Output the [x, y] coordinate of the center of the cell containing the given text.  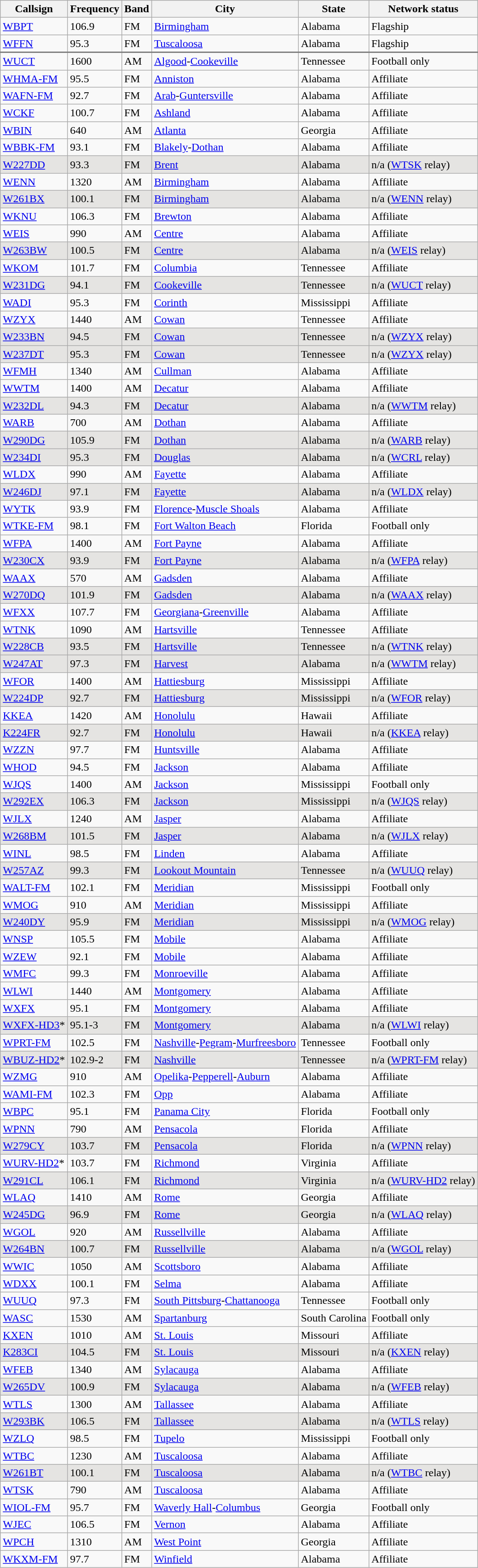
n/a (WMOG relay) [423, 922]
Brewton [225, 216]
Scottsboro [225, 1266]
W292EX [34, 801]
n/a (WFPA relay) [423, 560]
105.5 [95, 939]
98.1 [95, 526]
106.9 [95, 26]
WFXX [34, 612]
n/a (WPNN relay) [423, 1146]
n/a (WTLS relay) [423, 1421]
Douglas [225, 457]
WMOG [34, 905]
WZZN [34, 750]
Anniston [225, 78]
WFFN [34, 43]
WDXX [34, 1284]
WIOL-FM [34, 1507]
n/a (WFEB relay) [423, 1387]
n/a (WTBC relay) [423, 1473]
n/a (WENN relay) [423, 199]
100.5 [95, 251]
WTBC [34, 1456]
WHOD [34, 767]
Corinth [225, 302]
WZYX [34, 319]
1600 [95, 62]
Monroeville [225, 974]
Spartanburg [225, 1318]
106.1 [95, 1180]
WURV-HD2* [34, 1163]
Vernon [225, 1525]
1410 [95, 1198]
Georgiana-Greenville [225, 612]
102.9-2 [95, 1060]
W232DL [34, 406]
Tupelo [225, 1438]
W270DQ [34, 595]
WUCT [34, 62]
Panama City [225, 1111]
WBUZ-HD2* [34, 1060]
W231DG [34, 285]
1530 [95, 1318]
WKXM-FM [34, 1559]
W228CB [34, 647]
WJEC [34, 1525]
95.7 [95, 1507]
City [225, 9]
WXFX [34, 1008]
n/a (WAAX relay) [423, 595]
n/a (WTSK relay) [423, 165]
WTSK [34, 1490]
WYTK [34, 509]
W234DI [34, 457]
n/a (WTNK relay) [423, 647]
K224FR [34, 733]
94.3 [95, 406]
Ashland [225, 113]
W245DG [34, 1215]
WBPT [34, 26]
WXFX-HD3* [34, 1025]
W233BN [34, 336]
1230 [95, 1456]
100.9 [95, 1387]
WINL [34, 853]
WPCH [34, 1542]
102.5 [95, 1042]
Network status [423, 9]
1420 [95, 715]
102.3 [95, 1094]
WAFN-FM [34, 96]
570 [95, 578]
Florence-Muscle Shoals [225, 509]
Fort Walton Beach [225, 526]
93.5 [95, 647]
WJQS [34, 784]
WLDX [34, 474]
Selma [225, 1284]
W263BW [34, 251]
105.9 [95, 440]
Winfield [225, 1559]
WBIN [34, 130]
W247AT [34, 664]
Waverly Hall-Columbus [225, 1507]
n/a (WUUQ relay) [423, 870]
Cookeville [225, 285]
WTKE-FM [34, 526]
WFPA [34, 543]
96.9 [95, 1215]
W290DG [34, 440]
640 [95, 130]
Linden [225, 853]
1090 [95, 629]
92.1 [95, 957]
Algood-Cookeville [225, 62]
97.1 [95, 492]
WLWI [34, 991]
WCKF [34, 113]
n/a (WARB relay) [423, 440]
1320 [95, 182]
1010 [95, 1335]
WADI [34, 302]
n/a (KKEA relay) [423, 733]
1300 [95, 1404]
WZEW [34, 957]
93.1 [95, 147]
W240DY [34, 922]
n/a (KXEN relay) [423, 1352]
WTNK [34, 629]
WTLS [34, 1404]
Band [137, 9]
WALT-FM [34, 887]
WWTM [34, 388]
WPNN [34, 1128]
WAMI-FM [34, 1094]
n/a (WJLX relay) [423, 836]
Columbia [225, 268]
West Point [225, 1542]
WARB [34, 423]
K283CI [34, 1352]
WBBK-FM [34, 147]
Callsign [34, 9]
South Carolina [334, 1318]
WNSP [34, 939]
WKOM [34, 268]
Brent [225, 165]
1050 [95, 1266]
W293BK [34, 1421]
W261BX [34, 199]
n/a (WPRT-FM relay) [423, 1060]
W265DV [34, 1387]
KKEA [34, 715]
Cullman [225, 371]
Nashville [225, 1060]
n/a (WLWI relay) [423, 1025]
WASC [34, 1318]
102.1 [95, 887]
W291CL [34, 1180]
KXEN [34, 1335]
Nashville-Pegram-Murfreesboro [225, 1042]
101.9 [95, 595]
WENN [34, 182]
WPRT-FM [34, 1042]
WBPC [34, 1111]
n/a (WURV-HD2 relay) [423, 1180]
W261BT [34, 1473]
n/a (WLDX relay) [423, 492]
Lookout Mountain [225, 870]
n/a (WUCT relay) [423, 285]
W246DJ [34, 492]
Frequency [95, 9]
State [334, 9]
W268BM [34, 836]
Blakely-Dothan [225, 147]
WUUQ [34, 1301]
n/a (WEIS relay) [423, 251]
WMFC [34, 974]
Harvest [225, 664]
WGOL [34, 1232]
Opp [225, 1094]
W237DT [34, 354]
920 [95, 1232]
n/a (WCRL relay) [423, 457]
WJLX [34, 819]
Atlanta [225, 130]
Huntsville [225, 750]
n/a (WFOR relay) [423, 698]
95.1-3 [95, 1025]
104.5 [95, 1352]
South Pittsburg-Chattanooga [225, 1301]
700 [95, 423]
WWIC [34, 1266]
W227DD [34, 165]
Arab-Guntersville [225, 96]
WHMA-FM [34, 78]
WLAQ [34, 1198]
95.5 [95, 78]
W230CX [34, 560]
WAAX [34, 578]
WFEB [34, 1369]
1240 [95, 819]
WZMG [34, 1077]
WEIS [34, 233]
107.7 [95, 612]
95.9 [95, 922]
101.5 [95, 836]
W279CY [34, 1146]
WKNU [34, 216]
94.1 [95, 285]
93.3 [95, 165]
Opelika-Pepperell-Auburn [225, 1077]
WFMH [34, 371]
n/a (WJQS relay) [423, 801]
1310 [95, 1542]
W224DP [34, 698]
101.7 [95, 268]
W264BN [34, 1249]
W257AZ [34, 870]
n/a (WLAQ relay) [423, 1215]
WZLQ [34, 1438]
WFOR [34, 681]
n/a (WGOL relay) [423, 1249]
